Return the (x, y) coordinate for the center point of the cell that contains the specified text.  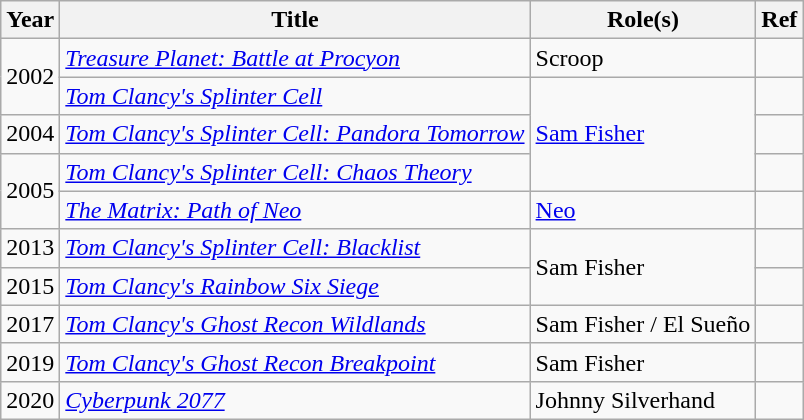
2019 (30, 362)
Role(s) (643, 20)
Tom Clancy's Rainbow Six Siege (295, 286)
2015 (30, 286)
2020 (30, 400)
2005 (30, 191)
Neo (643, 210)
Title (295, 20)
Tom Clancy's Splinter Cell: Pandora Tomorrow (295, 134)
Tom Clancy's Splinter Cell: Chaos Theory (295, 172)
Tom Clancy's Ghost Recon Wildlands (295, 324)
Scroop (643, 58)
Tom Clancy's Ghost Recon Breakpoint (295, 362)
2002 (30, 77)
Treasure Planet: Battle at Procyon (295, 58)
Johnny Silverhand (643, 400)
Year (30, 20)
Sam Fisher / El Sueño (643, 324)
Cyberpunk 2077 (295, 400)
2013 (30, 248)
Tom Clancy's Splinter Cell: Blacklist (295, 248)
Ref (780, 20)
2017 (30, 324)
Tom Clancy's Splinter Cell (295, 96)
2004 (30, 134)
The Matrix: Path of Neo (295, 210)
